For the text-containing cell, return its midpoint in [X, Y] coordinate format. 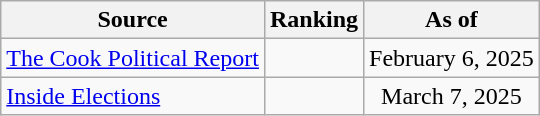
Ranking [314, 20]
Inside Elections [133, 96]
The Cook Political Report [133, 58]
March 7, 2025 [452, 96]
February 6, 2025 [452, 58]
Source [133, 20]
As of [452, 20]
